Find where the given text appears and provide that cell's center as (X, Y) coordinate. 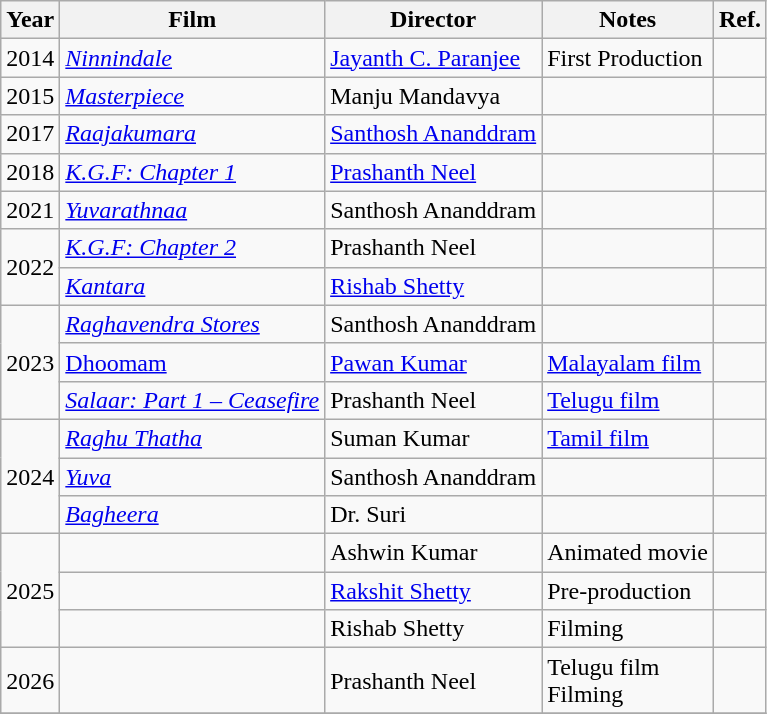
Suman Kumar (434, 438)
2017 (30, 134)
Masterpiece (192, 96)
2025 (30, 591)
Pawan Kumar (434, 362)
Ninnindale (192, 58)
Kantara (192, 286)
Malayalam film (628, 362)
Bagheera (192, 515)
2015 (30, 96)
Ashwin Kumar (434, 553)
Dr. Suri (434, 515)
Ref. (740, 20)
First Production (628, 58)
2023 (30, 362)
Manju Mandavya (434, 96)
Pre-production (628, 591)
2024 (30, 476)
Raajakumara (192, 134)
Raghavendra Stores (192, 324)
Tamil film (628, 438)
Yuva (192, 477)
2022 (30, 267)
Film (192, 20)
2018 (30, 172)
Filming (628, 629)
K.G.F: Chapter 1 (192, 172)
2021 (30, 210)
Rakshit Shetty (434, 591)
Raghu Thatha (192, 438)
Director (434, 20)
Telugu film (628, 400)
Salaar: Part 1 – Ceasefire (192, 400)
Year (30, 20)
2026 (30, 680)
Jayanth C. Paranjee (434, 58)
Telugu film Filming (628, 680)
Dhoomam (192, 362)
Animated movie (628, 553)
Notes (628, 20)
K.G.F: Chapter 2 (192, 248)
Yuvarathnaa (192, 210)
2014 (30, 58)
